Return the [x, y] coordinate for the center point of the cell that contains the specified text.  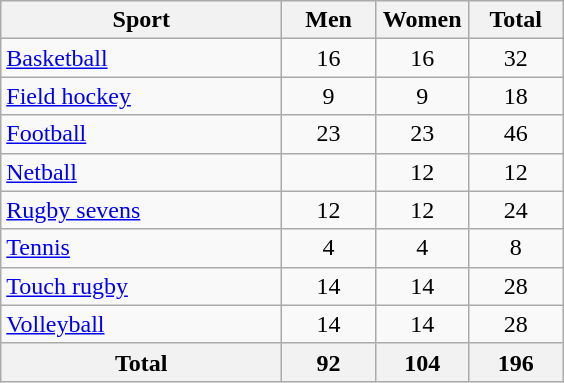
Netball [142, 172]
Basketball [142, 58]
Touch rugby [142, 286]
8 [516, 248]
Rugby sevens [142, 210]
Men [329, 20]
32 [516, 58]
Football [142, 134]
Women [422, 20]
24 [516, 210]
Volleyball [142, 324]
Tennis [142, 248]
Field hockey [142, 96]
18 [516, 96]
196 [516, 362]
46 [516, 134]
92 [329, 362]
104 [422, 362]
Sport [142, 20]
